Scan for the cell matching the given text and deliver its [X, Y] coordinate at center. 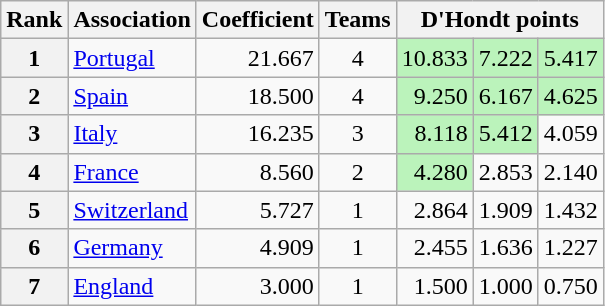
Association [132, 20]
5.412 [506, 134]
21.667 [258, 58]
Germany [132, 248]
2.455 [434, 248]
Switzerland [132, 210]
6 [34, 248]
Rank [34, 20]
4.280 [434, 172]
8.560 [258, 172]
5 [34, 210]
5.727 [258, 210]
18.500 [258, 96]
2.853 [506, 172]
France [132, 172]
2.140 [570, 172]
4.625 [570, 96]
2.864 [434, 210]
5.417 [570, 58]
Teams [358, 20]
Portugal [132, 58]
6.167 [506, 96]
9.250 [434, 96]
7.222 [506, 58]
8.118 [434, 134]
0.750 [570, 286]
1.432 [570, 210]
16.235 [258, 134]
7 [34, 286]
4.909 [258, 248]
England [132, 286]
Italy [132, 134]
D'Hondt points [500, 20]
1.227 [570, 248]
Spain [132, 96]
1.000 [506, 286]
3.000 [258, 286]
4.059 [570, 134]
1.636 [506, 248]
1.500 [434, 286]
1.909 [506, 210]
Coefficient [258, 20]
10.833 [434, 58]
